Scan for the cell matching the given text and deliver its [x, y] coordinate at center. 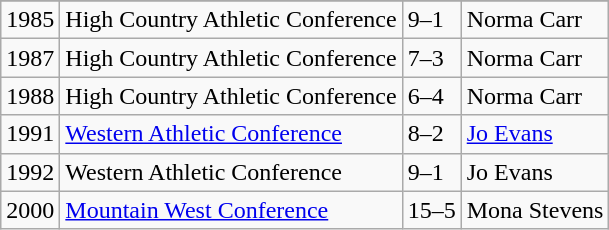
7–3 [432, 58]
1991 [30, 134]
2000 [30, 210]
Mona Stevens [535, 210]
1987 [30, 58]
1992 [30, 172]
6–4 [432, 96]
15–5 [432, 210]
Mountain West Conference [231, 210]
8–2 [432, 134]
1985 [30, 20]
1988 [30, 96]
